Scan for the cell matching the given text and deliver its (x, y) coordinate at center. 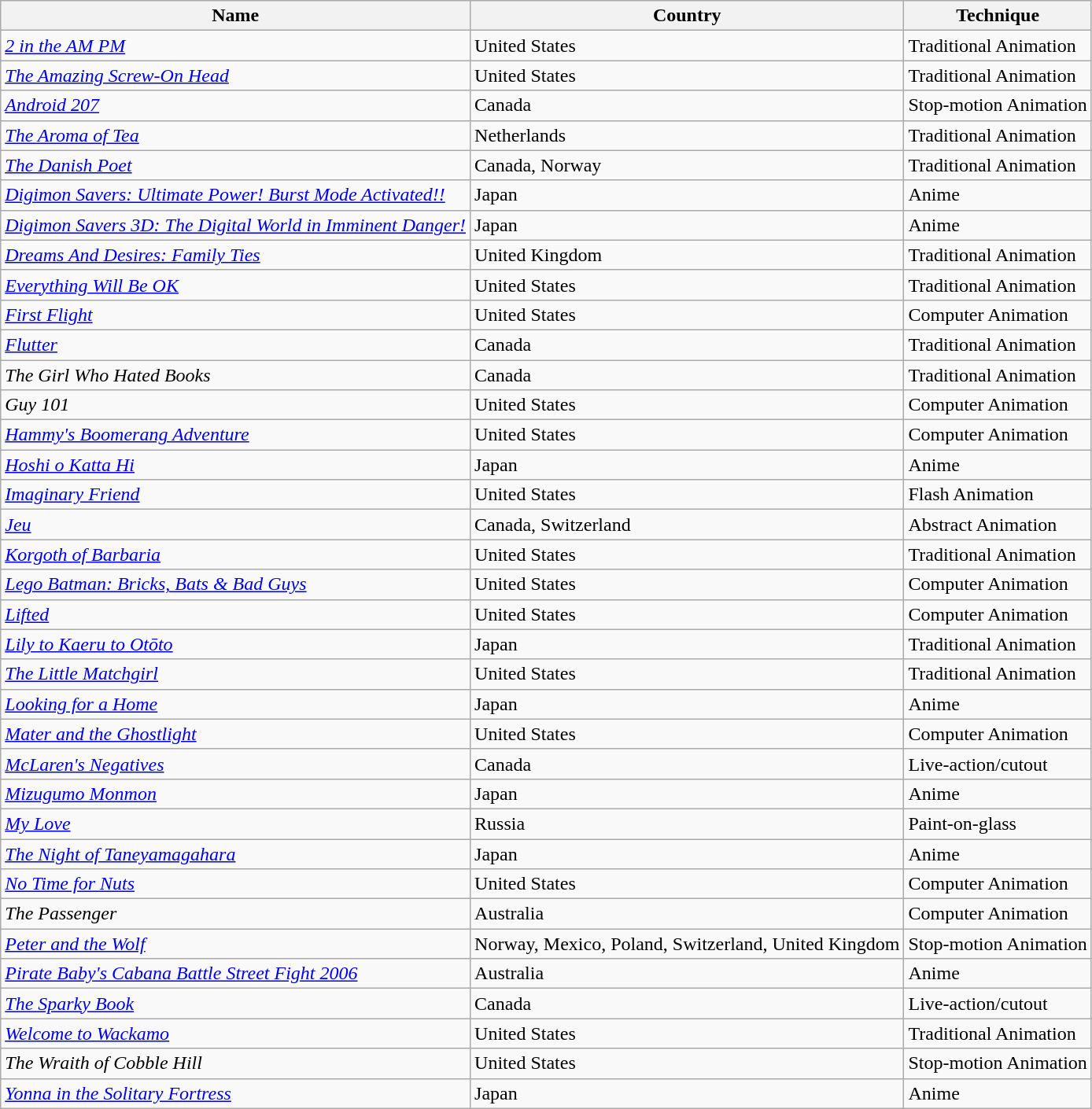
Imaginary Friend (236, 495)
Lily to Kaeru to Otōto (236, 644)
United Kingdom (688, 255)
Lego Batman: Bricks, Bats & Bad Guys (236, 584)
No Time for Nuts (236, 884)
Yonna in the Solitary Fortress (236, 1093)
Jeu (236, 525)
The Sparky Book (236, 1004)
The Girl Who Hated Books (236, 375)
My Love (236, 823)
Welcome to Wackamo (236, 1033)
McLaren's Negatives (236, 764)
Flash Animation (998, 495)
Mizugumo Monmon (236, 794)
The Amazing Screw-On Head (236, 76)
First Flight (236, 315)
Abstract Animation (998, 525)
Looking for a Home (236, 704)
Hammy's Boomerang Adventure (236, 435)
Russia (688, 823)
The Wraith of Cobble Hill (236, 1063)
Lifted (236, 614)
Guy 101 (236, 405)
Norway, Mexico, Poland, Switzerland, United Kingdom (688, 944)
The Night of Taneyamagahara (236, 853)
Netherlands (688, 135)
Korgoth of Barbaria (236, 554)
Mater and the Ghostlight (236, 734)
Digimon Savers: Ultimate Power! Burst Mode Activated!! (236, 195)
Pirate Baby's Cabana Battle Street Fight 2006 (236, 974)
Canada, Norway (688, 165)
The Passenger (236, 914)
Android 207 (236, 105)
Peter and the Wolf (236, 944)
Technique (998, 16)
Hoshi o Katta Hi (236, 465)
Canada, Switzerland (688, 525)
Everything Will Be OK (236, 285)
2 in the AM PM (236, 46)
Name (236, 16)
Country (688, 16)
The Aroma of Tea (236, 135)
Flutter (236, 344)
Digimon Savers 3D: The Digital World in Imminent Danger! (236, 225)
The Danish Poet (236, 165)
The Little Matchgirl (236, 674)
Dreams And Desires: Family Ties (236, 255)
Paint-on-glass (998, 823)
